Locate the cell with the specified text and output its [x, y] center coordinate. 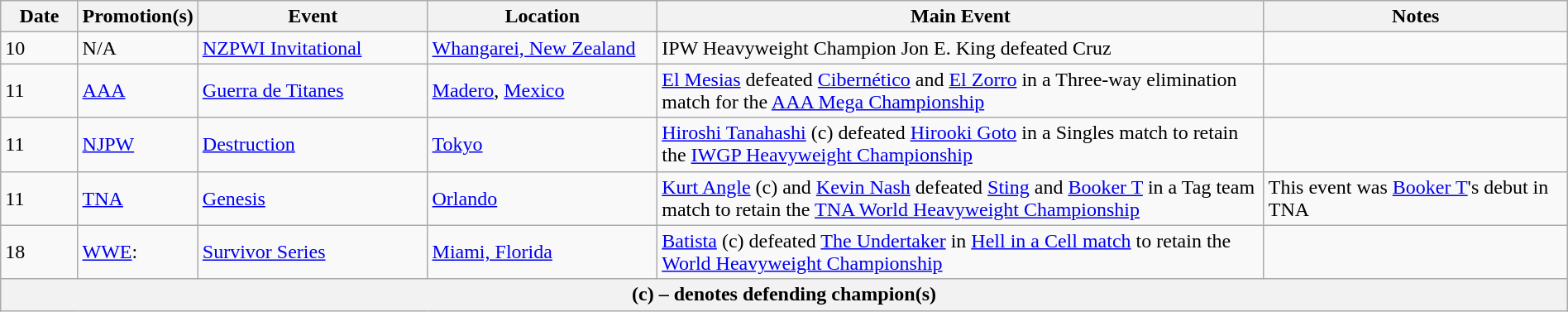
10 [40, 48]
(c) – denotes defending champion(s) [784, 295]
NZPWI Invitational [313, 48]
Notes [1416, 17]
Tokyo [543, 144]
WWE: [137, 252]
Promotion(s) [137, 17]
Hiroshi Tanahashi (c) defeated Hirooki Goto in a Singles match to retain the IWGP Heavyweight Championship [961, 144]
Kurt Angle (c) and Kevin Nash defeated Sting and Booker T in a Tag team match to retain the TNA World Heavyweight Championship [961, 199]
Location [543, 17]
El Mesias defeated Cibernético and El Zorro in a Three-way elimination match for the AAA Mega Championship [961, 91]
N/A [137, 48]
Orlando [543, 199]
AAA [137, 91]
Survivor Series [313, 252]
Main Event [961, 17]
IPW Heavyweight Champion Jon E. King defeated Cruz [961, 48]
Genesis [313, 199]
Batista (c) defeated The Undertaker in Hell in a Cell match to retain the World Heavyweight Championship [961, 252]
Date [40, 17]
Miami, Florida [543, 252]
Event [313, 17]
Madero, Mexico [543, 91]
NJPW [137, 144]
18 [40, 252]
This event was Booker T's debut in TNA [1416, 199]
Whangarei, New Zealand [543, 48]
TNA [137, 199]
Guerra de Titanes [313, 91]
Destruction [313, 144]
